Return (x, y) of the center of cell containing provided text 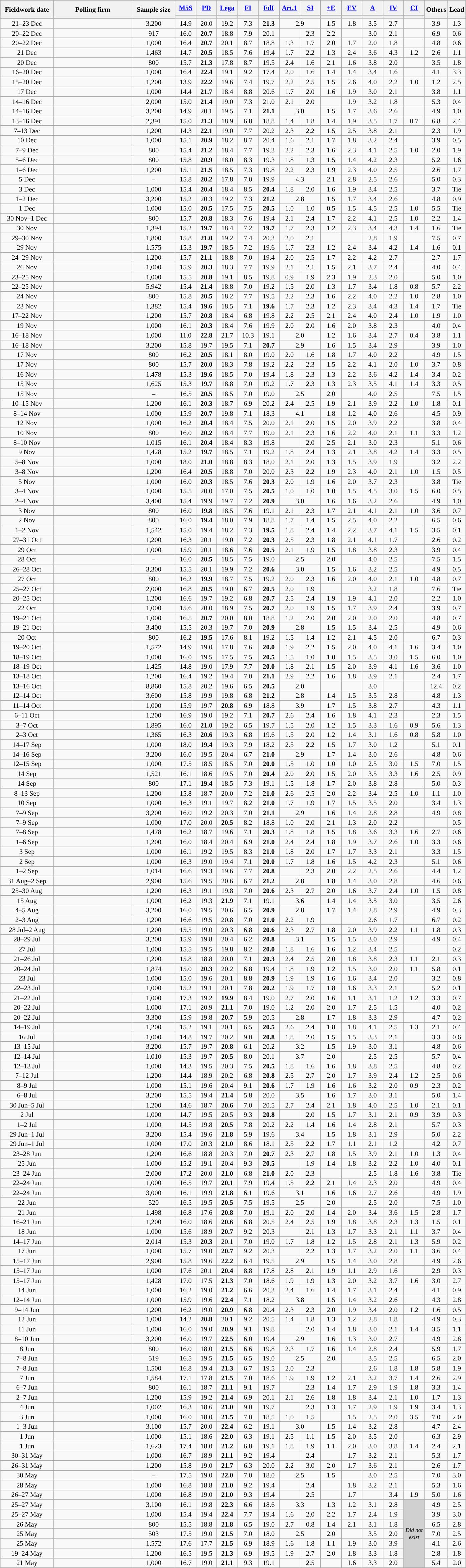
20 Dec (27, 62)
22 Jun (27, 1202)
22.1 (206, 130)
5.4 (436, 1563)
3,600 (154, 696)
1,382 (154, 306)
1,394 (154, 228)
Sample size (154, 9)
20 Oct (27, 637)
7–9 Dec (27, 150)
M5S (186, 7)
1,365 (154, 735)
14–17 Sep (27, 745)
3 Jun (27, 1416)
1,463 (154, 52)
FI (248, 7)
22.8 (206, 335)
1–2 Sep (27, 871)
23–25 Nov (27, 277)
3 Dec (27, 189)
16 Jul (27, 1037)
14.5 (186, 1124)
17.9 (227, 666)
21 May (27, 1563)
14–16 Sep (27, 754)
FdI (269, 7)
2 Nov (27, 520)
25–27 Oct (27, 588)
5–8 Nov (27, 462)
7 Jun (27, 1378)
519 (154, 1358)
15 Aug (27, 900)
16 Nov (27, 374)
14.6 (186, 1105)
+E (331, 7)
520 (154, 1202)
6.4 (248, 1261)
1–3 Jun (27, 1426)
29 Nov (27, 247)
503 (154, 1533)
28–29 Jul (27, 939)
A (372, 7)
22.5 (227, 1339)
19–24 May (27, 1553)
6–11 Oct (27, 715)
25 Jun (27, 1163)
24 Nov (27, 296)
28 May (27, 1484)
2–4 Nov (27, 501)
11 Jun (27, 1329)
27–31 Oct (27, 539)
26 Nov (27, 267)
1,542 (154, 530)
9–14 Jun (27, 1309)
PD (206, 7)
1–6 Dec (27, 169)
8–14 Nov (27, 413)
1,014 (154, 871)
5,942 (154, 286)
8 Jun (27, 1348)
SI (310, 7)
12–14 Jun (27, 1299)
10 Sep (27, 803)
3 Nov (27, 511)
22–23 Jul (27, 988)
Polling firm (93, 9)
10 Dec (27, 140)
8–13 Sep (27, 793)
13–16 Dec (27, 121)
1–6 Sep (27, 841)
22 Oct (27, 608)
16.9 (186, 715)
4 Jun (27, 1407)
5.5 (436, 209)
15–20 Dec (27, 82)
26–31 May (27, 1465)
9 Nov (27, 452)
19 Nov (27, 325)
2,391 (154, 121)
Art.1 (290, 7)
26 May (27, 1524)
2–3 Oct (27, 735)
7–12 Jul (27, 1075)
2 Jul (27, 1114)
22–25 Nov (27, 286)
21–23 Dec (27, 23)
16–20 Dec (27, 72)
14–17 Jun (27, 1241)
19–20 Oct (27, 647)
8–9 Jul (27, 1085)
28 Oct (27, 559)
1,521 (154, 773)
21 Jun (27, 1212)
17.7 (206, 1543)
12 Nov (27, 422)
3–4 Nov (27, 491)
3–7 Oct (27, 725)
2–7 Jun (27, 1397)
28 Jul–2 Aug (27, 930)
3–8 Nov (27, 471)
8.4 (248, 998)
13–18 Oct (27, 676)
1–2 Dec (27, 199)
25–30 Aug (27, 890)
22.3 (227, 1505)
Lead (457, 9)
11–14 Oct (27, 705)
21.9 (227, 900)
13–16 Oct (27, 686)
17.3 (186, 998)
CI (414, 7)
14.2 (186, 1319)
1,623 (154, 1446)
Lega (227, 7)
12–15 Sep (27, 764)
8,860 (154, 686)
14–19 Jul (27, 1027)
14 Jun (27, 1290)
1,500 (154, 1368)
1,575 (154, 247)
5–6 Dec (27, 160)
Others (436, 9)
17–22 Nov (27, 315)
8.6 (248, 1144)
Did not exist (414, 1534)
EV (352, 7)
1–2 Nov (27, 530)
27 Oct (27, 579)
12–14 Jul (27, 1056)
2,014 (154, 1241)
20–25 Oct (27, 598)
2–3 Aug (27, 920)
21–22 Jul (27, 998)
23 Jul (27, 978)
1,800 (154, 237)
2 Sep (27, 861)
7–8 Sep (27, 832)
1,010 (154, 1056)
26–28 Oct (27, 569)
29 Oct (27, 549)
23–28 Jun (27, 1154)
21 Dec (27, 52)
24–29 Nov (27, 257)
1,874 (154, 968)
17.2 (186, 1173)
1,625 (154, 384)
Fieldwork date (27, 9)
17 Dec (27, 92)
30 May (27, 1475)
27 Jul (27, 949)
1,015 (154, 442)
3 Sep (27, 852)
8.1 (248, 637)
917 (154, 33)
10.3 (248, 335)
1,895 (154, 725)
12–13 Jul (27, 1066)
23 Nov (27, 306)
8–10 Nov (27, 442)
13.9 (186, 82)
4.4 (436, 871)
1,584 (154, 1378)
23–24 Jun (27, 1173)
29–30 Nov (27, 237)
4.6 (436, 881)
8–10 Jun (27, 1339)
7–13 Dec (27, 130)
30 Jun–5 Jul (27, 1105)
21–26 Jul (27, 958)
13–15 Jul (27, 1046)
1,498 (154, 1212)
1,002 (154, 1407)
12 Jun (27, 1319)
30–31 May (27, 1456)
1 Dec (27, 209)
IV (393, 7)
26–27 May (27, 1494)
1,425 (154, 666)
10 Nov (27, 432)
12–14 Oct (27, 696)
18 Jun (27, 1231)
10–15 Nov (27, 403)
12.4 (436, 686)
20–24 Jul (27, 968)
17 Jun (27, 1251)
5 Dec (27, 179)
31 Aug–2 Sep (27, 881)
30 Nov (27, 228)
5.6 (436, 725)
5 Nov (27, 481)
11.0 (186, 335)
1–2 Jul (27, 1124)
6–7 Jun (27, 1388)
4–5 Aug (27, 910)
3,000 (154, 1192)
30 Nov–1 Dec (27, 218)
16–21 Jun (27, 1222)
6–8 Jul (27, 1095)
